Extract the [X, Y] coordinate from the center of the cell holding the provided text.  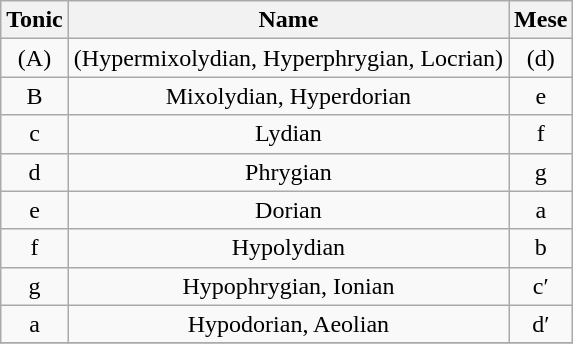
Hypodorian, Aeolian [288, 324]
Dorian [288, 210]
Lydian [288, 134]
(Hypermixolydian, Hyperphrygian, Locrian) [288, 58]
Name [288, 20]
b [541, 248]
c′ [541, 286]
c [35, 134]
Mese [541, 20]
B [35, 96]
Hypolydian [288, 248]
Tonic [35, 20]
Hypophrygian, Ionian [288, 286]
(A) [35, 58]
Phrygian [288, 172]
Mixolydian, Hyperdorian [288, 96]
d [35, 172]
(d) [541, 58]
d′ [541, 324]
